Provide the [x, y] coordinate of the cell's center where the given text is located.  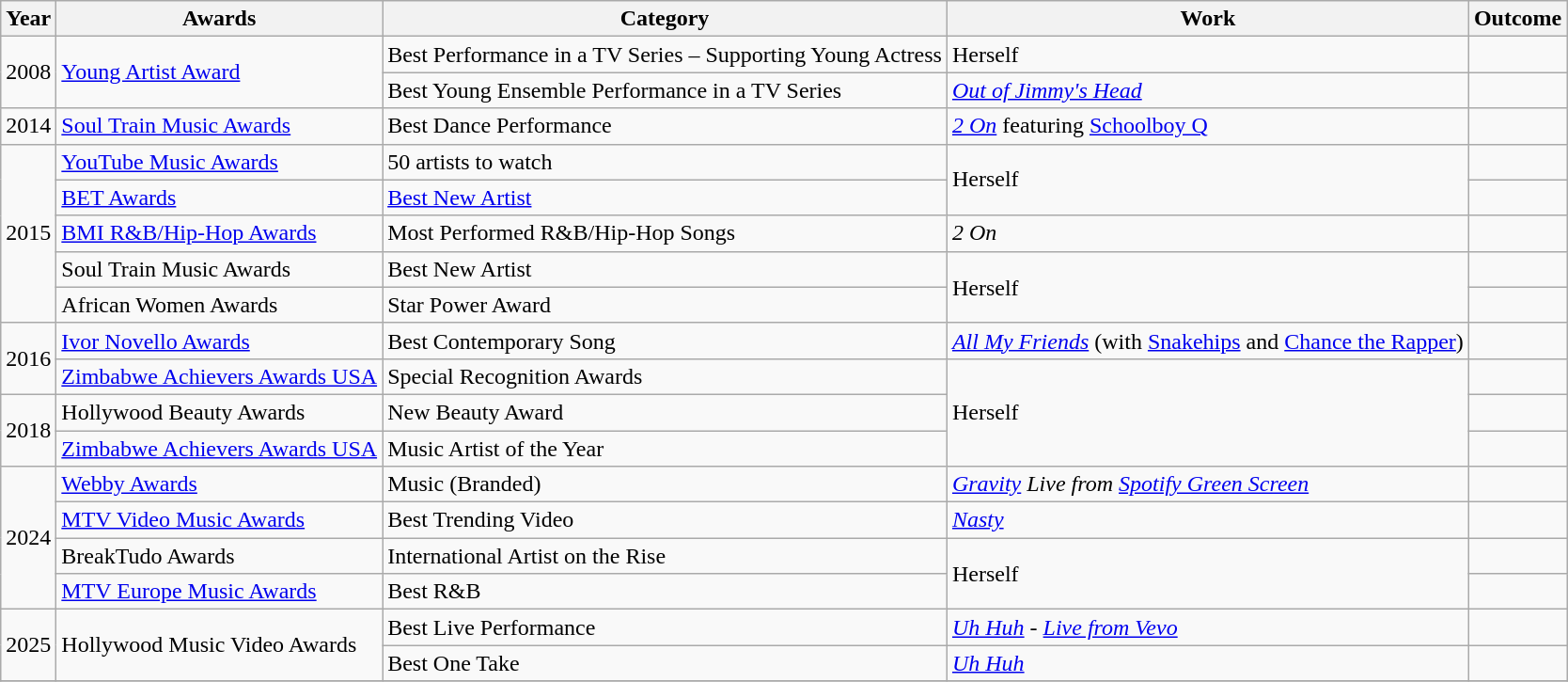
Music Artist of the Year [666, 449]
2015 [28, 233]
Year [28, 19]
New Beauty Award [666, 412]
Music (Branded) [666, 484]
Best Young Ensemble Performance in a TV Series [666, 90]
Most Performed R&B/Hip-Hop Songs [666, 233]
2018 [28, 430]
50 artists to watch [666, 162]
Ivor Novello Awards [220, 341]
Uh Huh [1207, 663]
Special Recognition Awards [666, 376]
All My Friends (with Snakehips and Chance the Rapper) [1207, 341]
African Women Awards [220, 305]
Gravity Live from Spotify Green Screen [1207, 484]
Best One Take [666, 663]
Nasty [1207, 520]
BET Awards [220, 198]
Hollywood Beauty Awards [220, 412]
BreakTudo Awards [220, 556]
Hollywood Music Video Awards [220, 645]
BMI R&B/Hip-Hop Awards [220, 233]
Category [666, 19]
2 On featuring Schoolboy Q [1207, 126]
Webby Awards [220, 484]
Best R&B [666, 592]
2 On [1207, 233]
Out of Jimmy's Head [1207, 90]
Uh Huh - Live from Vevo [1207, 627]
Best Contemporary Song [666, 341]
2016 [28, 358]
Best Performance in a TV Series – Supporting Young Actress [666, 55]
Outcome [1517, 19]
International Artist on the Rise [666, 556]
2025 [28, 645]
Young Artist Award [220, 72]
YouTube Music Awards [220, 162]
Best Dance Performance [666, 126]
2014 [28, 126]
MTV Europe Music Awards [220, 592]
Best Trending Video [666, 520]
2008 [28, 72]
Star Power Award [666, 305]
2024 [28, 538]
MTV Video Music Awards [220, 520]
Awards [220, 19]
Work [1207, 19]
Best Live Performance [666, 627]
